Pinpoint the cell where the given text exists, returning its (x, y) midpoint coordinate. 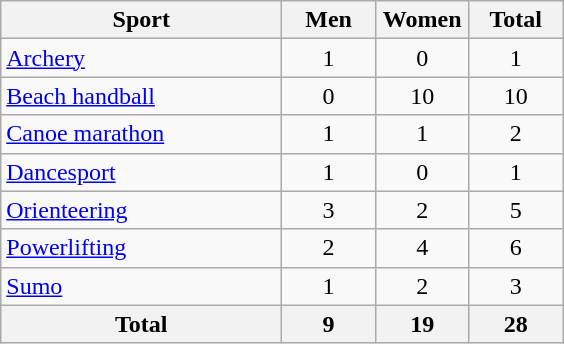
Men (329, 20)
19 (422, 324)
Beach handball (142, 96)
Sumo (142, 286)
Powerlifting (142, 248)
6 (516, 248)
9 (329, 324)
28 (516, 324)
Archery (142, 58)
Orienteering (142, 210)
4 (422, 248)
Dancesport (142, 172)
5 (516, 210)
Sport (142, 20)
Women (422, 20)
Canoe marathon (142, 134)
